Find where the given text appears and provide that cell's center as [X, Y] coordinate. 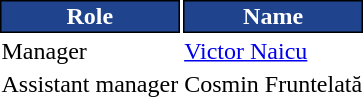
Role [90, 16]
Manager [90, 51]
